Pinpoint the cell where the given text exists, returning its (x, y) midpoint coordinate. 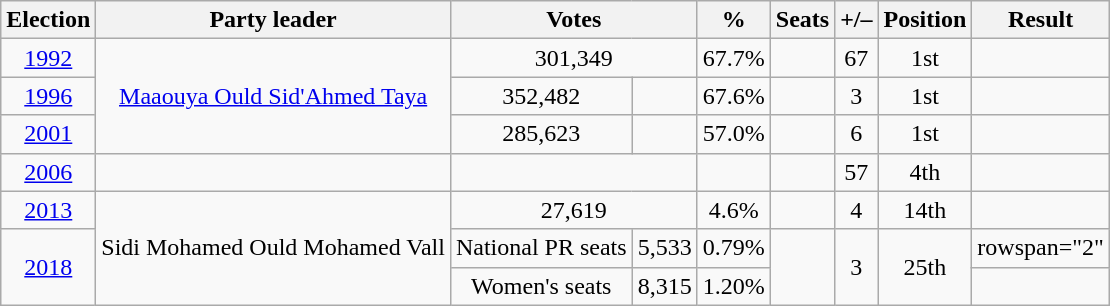
2013 (48, 210)
67.7% (734, 58)
% (734, 20)
National PR seats (541, 248)
4th (925, 172)
Maaouya Ould Sid'Ahmed Taya (274, 96)
Party leader (274, 20)
Result (1041, 20)
Election (48, 20)
+/– (856, 20)
14th (925, 210)
1.20% (734, 286)
57.0% (734, 134)
6 (856, 134)
1992 (48, 58)
27,619 (574, 210)
5,533 (664, 248)
4.6% (734, 210)
25th (925, 267)
Sidi Mohamed Ould Mohamed Vall (274, 248)
8,315 (664, 286)
352,482 (541, 96)
57 (856, 172)
Women's seats (541, 286)
rowspan="2" (1041, 248)
285,623 (541, 134)
4 (856, 210)
301,349 (574, 58)
0.79% (734, 248)
Seats (802, 20)
2006 (48, 172)
Votes (574, 20)
2018 (48, 267)
1996 (48, 96)
Position (925, 20)
2001 (48, 134)
67.6% (734, 96)
67 (856, 58)
